Pinpoint the cell where the given text exists, returning its [X, Y] midpoint coordinate. 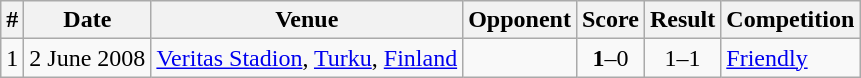
2 June 2008 [88, 58]
Result [682, 20]
1 [12, 58]
Venue [307, 20]
Friendly [790, 58]
Date [88, 20]
Veritas Stadion, Turku, Finland [307, 58]
Competition [790, 20]
# [12, 20]
Score [610, 20]
1–0 [610, 58]
Opponent [520, 20]
1–1 [682, 58]
